Locate the cell with the specified text and output its (x, y) center coordinate. 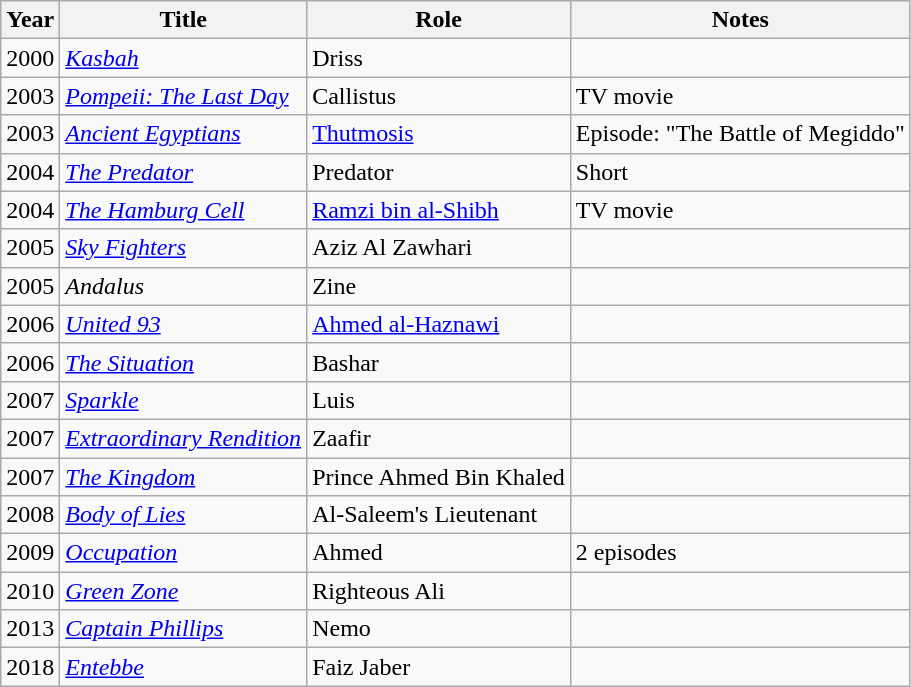
Sparkle (184, 400)
Callistus (439, 96)
Role (439, 20)
Nemo (439, 629)
2013 (30, 629)
2008 (30, 515)
Extraordinary Rendition (184, 438)
Entebbe (184, 667)
Sky Fighters (184, 248)
Andalus (184, 286)
Zine (439, 286)
Title (184, 20)
Pompeii: The Last Day (184, 96)
Zaafir (439, 438)
Episode: "The Battle of Megiddo" (740, 134)
2010 (30, 591)
Faiz Jaber (439, 667)
Prince Ahmed Bin Khaled (439, 477)
The Predator (184, 172)
Predator (439, 172)
United 93 (184, 324)
The Hamburg Cell (184, 210)
2000 (30, 58)
2009 (30, 553)
Thutmosis (439, 134)
Occupation (184, 553)
Luis (439, 400)
Short (740, 172)
Notes (740, 20)
The Kingdom (184, 477)
Year (30, 20)
Aziz Al Zawhari (439, 248)
Righteous Ali (439, 591)
Body of Lies (184, 515)
Ramzi bin al-Shibh (439, 210)
Green Zone (184, 591)
Captain Phillips (184, 629)
The Situation (184, 362)
Ahmed (439, 553)
Ancient Egyptians (184, 134)
Kasbah (184, 58)
2 episodes (740, 553)
Bashar (439, 362)
2018 (30, 667)
Al-Saleem's Lieutenant (439, 515)
Driss (439, 58)
Ahmed al-Haznawi (439, 324)
